Return the [X, Y] coordinate for the center point of the cell that contains the specified text.  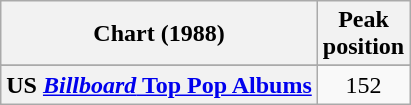
Peakposition [363, 34]
US Billboard Top Pop Albums [160, 85]
152 [363, 85]
Chart (1988) [160, 34]
